For the text-containing cell, return its midpoint in [x, y] coordinate format. 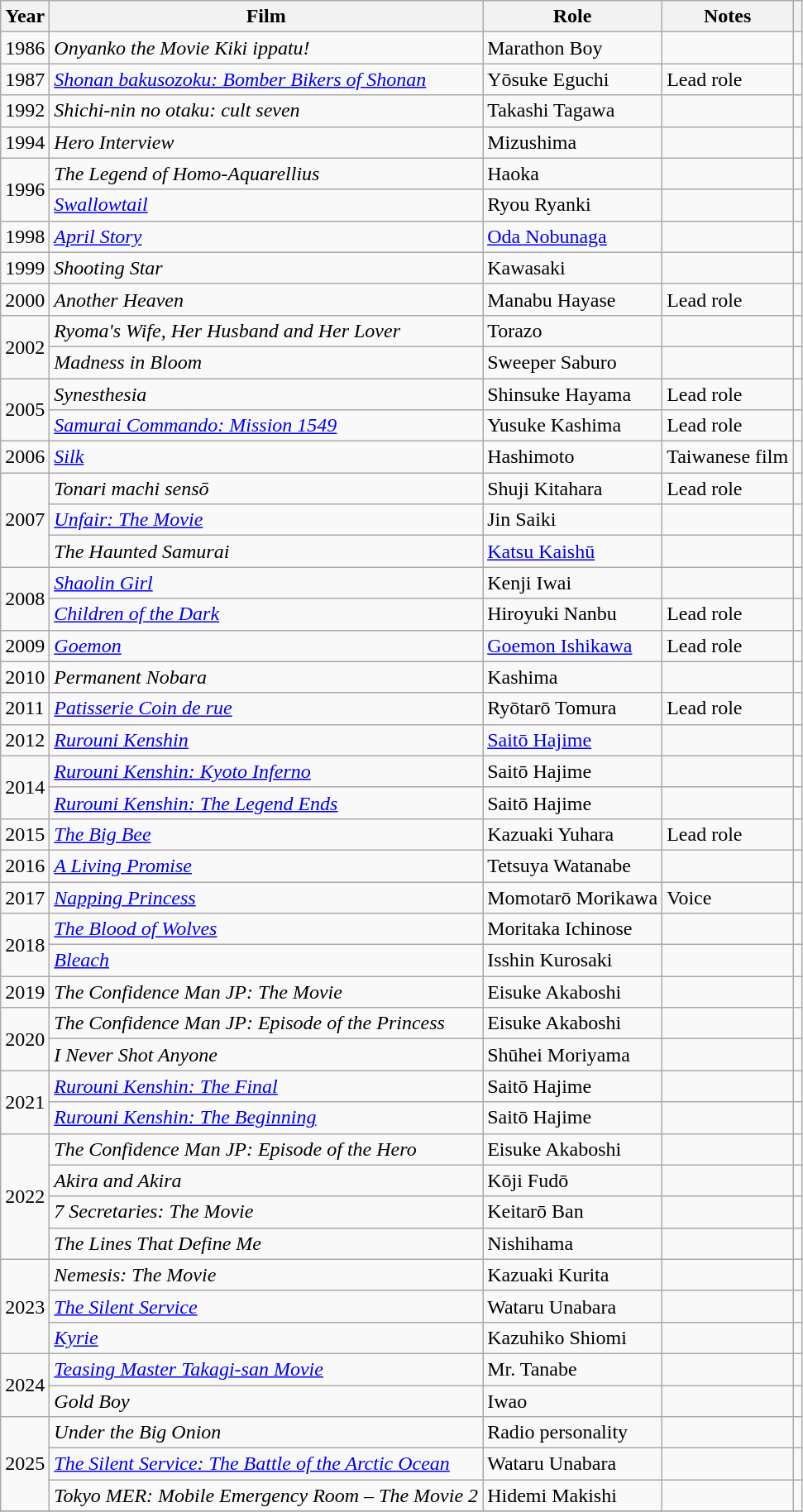
2023 [25, 1306]
The Confidence Man JP: Episode of the Princess [266, 1023]
Nishihama [572, 1243]
Rurouni Kenshin: The Beginning [266, 1118]
Patisserie Coin de rue [266, 708]
Rurouni Kenshin: The Legend Ends [266, 803]
Madness in Bloom [266, 362]
Hashimoto [572, 457]
Ryoma's Wife, Her Husband and Her Lover [266, 331]
2000 [25, 299]
The Confidence Man JP: The Movie [266, 992]
Manabu Hayase [572, 299]
Isshin Kurosaki [572, 961]
1999 [25, 268]
Shinsuke Hayama [572, 394]
Film [266, 17]
Samurai Commando: Mission 1549 [266, 426]
Nemesis: The Movie [266, 1275]
1996 [25, 189]
Katsu Kaishū [572, 551]
Haoka [572, 174]
Ryōtarō Tomura [572, 708]
The Big Bee [266, 834]
Shichi-nin no otaku: cult seven [266, 111]
Rurouni Kenshin [266, 740]
2022 [25, 1196]
Goemon Ishikawa [572, 646]
Unfair: The Movie [266, 520]
Napping Princess [266, 897]
Tokyo MER: Mobile Emergency Room – The Movie 2 [266, 1495]
2002 [25, 346]
1992 [25, 111]
1986 [25, 48]
Permanent Nobara [266, 677]
Role [572, 17]
2015 [25, 834]
2019 [25, 992]
Silk [266, 457]
Shooting Star [266, 268]
2006 [25, 457]
The Silent Service [266, 1306]
The Confidence Man JP: Episode of the Hero [266, 1149]
The Blood of Wolves [266, 929]
2017 [25, 897]
2016 [25, 866]
Hidemi Makishi [572, 1495]
Kenji Iwai [572, 583]
Bleach [266, 961]
1987 [25, 79]
Year [25, 17]
Oda Nobunaga [572, 236]
Yōsuke Eguchi [572, 79]
Takashi Tagawa [572, 111]
Shaolin Girl [266, 583]
A Living Promise [266, 866]
Hiroyuki Nanbu [572, 614]
Jin Saiki [572, 520]
Rurouni Kenshin: Kyoto Inferno [266, 771]
Moritaka Ichinose [572, 929]
Yusuke Kashima [572, 426]
Momotarō Morikawa [572, 897]
Hero Interview [266, 142]
Kōji Fudō [572, 1181]
2010 [25, 677]
2024 [25, 1385]
Teasing Master Takagi-san Movie [266, 1369]
Children of the Dark [266, 614]
The Legend of Homo-Aquarellius [266, 174]
Shuji Kitahara [572, 489]
2021 [25, 1102]
Tonari machi sensō [266, 489]
The Haunted Samurai [266, 551]
2007 [25, 520]
7 Secretaries: The Movie [266, 1212]
Gold Boy [266, 1401]
April Story [266, 236]
Marathon Boy [572, 48]
Notes [728, 17]
Akira and Akira [266, 1181]
Iwao [572, 1401]
Ryou Ryanki [572, 205]
Onyanko the Movie Kiki ippatu! [266, 48]
Kazuaki Kurita [572, 1275]
2005 [25, 410]
Shūhei Moriyama [572, 1055]
Torazo [572, 331]
2009 [25, 646]
2020 [25, 1039]
2012 [25, 740]
Rurouni Kenshin: The Final [266, 1086]
Kazuaki Yuhara [572, 834]
Voice [728, 897]
Kyrie [266, 1338]
2014 [25, 787]
Tetsuya Watanabe [572, 866]
I Never Shot Anyone [266, 1055]
Keitarō Ban [572, 1212]
2025 [25, 1464]
Sweeper Saburo [572, 362]
Swallowtail [266, 205]
The Silent Service: The Battle of the Arctic Ocean [266, 1464]
1998 [25, 236]
Under the Big Onion [266, 1433]
Shonan bakusozoku: Bomber Bikers of Shonan [266, 79]
The Lines That Define Me [266, 1243]
Goemon [266, 646]
Radio personality [572, 1433]
2011 [25, 708]
Synesthesia [266, 394]
Kashima [572, 677]
2008 [25, 599]
Taiwanese film [728, 457]
Another Heaven [266, 299]
1994 [25, 142]
Mr. Tanabe [572, 1369]
Kazuhiko Shiomi [572, 1338]
2018 [25, 945]
Kawasaki [572, 268]
Mizushima [572, 142]
